Locate the cell with the specified text and output its (x, y) center coordinate. 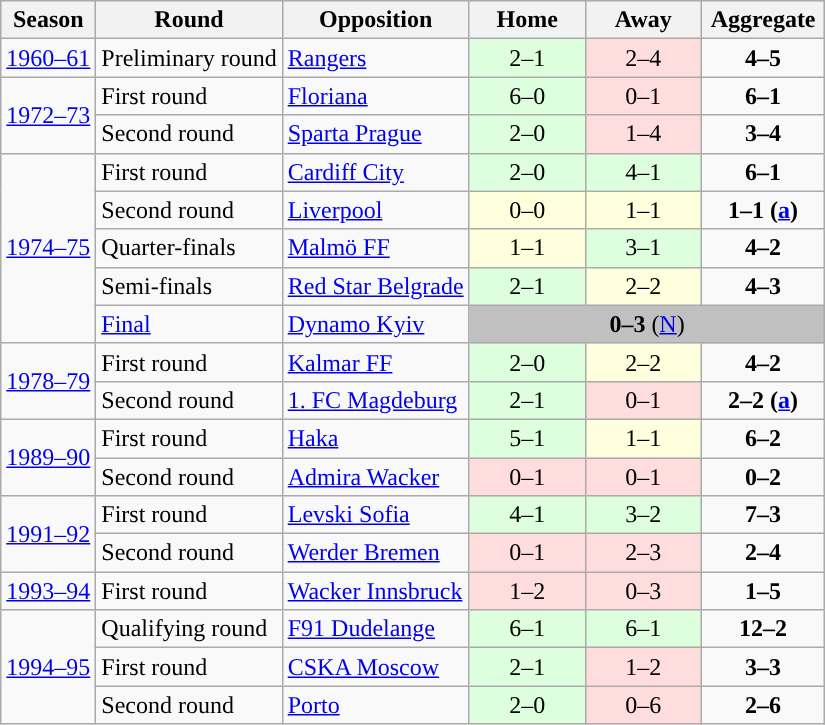
Opposition (376, 20)
Werder Bremen (376, 553)
Malmö FF (376, 248)
Semi-finals (189, 286)
Haka (376, 438)
F91 Dudelange (376, 629)
Liverpool (376, 210)
Away (643, 20)
1972–73 (48, 115)
Preliminary round (189, 58)
5–1 (527, 438)
Dynamo Kyiv (376, 324)
3–4 (763, 134)
1994–95 (48, 667)
Season (48, 20)
2–2 (a) (763, 400)
12–2 (763, 629)
Porto (376, 705)
0–3 (643, 591)
0–3 (N) (647, 324)
1989–90 (48, 457)
0–2 (763, 477)
Kalmar FF (376, 362)
1. FC Magdeburg (376, 400)
1974–75 (48, 248)
1991–92 (48, 534)
2–3 (643, 553)
3–2 (643, 515)
Quarter-finals (189, 248)
2–6 (763, 705)
Floriana (376, 96)
Final (189, 324)
Aggregate (763, 20)
Qualifying round (189, 629)
4–3 (763, 286)
Levski Sofia (376, 515)
Wacker Innsbruck (376, 591)
3–3 (763, 667)
1960–61 (48, 58)
0–0 (527, 210)
Admira Wacker (376, 477)
1–1 (a) (763, 210)
CSKA Moscow (376, 667)
Sparta Prague (376, 134)
3–1 (643, 248)
Round (189, 20)
4–5 (763, 58)
Red Star Belgrade (376, 286)
Rangers (376, 58)
6–0 (527, 96)
0–6 (643, 705)
1978–79 (48, 381)
Cardiff City (376, 172)
6–2 (763, 438)
Home (527, 20)
1993–94 (48, 591)
1–5 (763, 591)
7–3 (763, 515)
1–4 (643, 134)
